Pinpoint the cell where the given text exists, returning its (X, Y) midpoint coordinate. 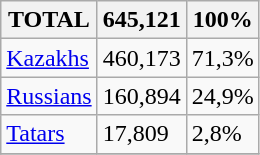
17,809 (142, 134)
2,8% (222, 134)
100% (222, 20)
645,121 (142, 20)
71,3% (222, 58)
Tatars (49, 134)
Kazakhs (49, 58)
TOTAL (49, 20)
24,9% (222, 96)
460,173 (142, 58)
Russians (49, 96)
160,894 (142, 96)
